Find where the given text appears and provide that cell's center as (X, Y) coordinate. 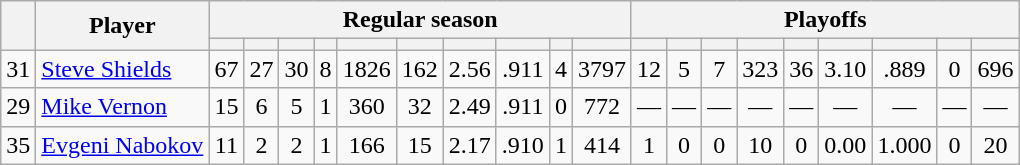
1826 (366, 69)
.910 (522, 145)
772 (602, 107)
360 (366, 107)
12 (648, 69)
29 (18, 107)
31 (18, 69)
7 (720, 69)
3.10 (846, 69)
Playoffs (825, 20)
Evgeni Nabokov (122, 145)
27 (262, 69)
11 (226, 145)
Mike Vernon (122, 107)
Player (122, 26)
2.56 (470, 69)
323 (760, 69)
35 (18, 145)
166 (366, 145)
8 (326, 69)
4 (560, 69)
2.17 (470, 145)
.889 (904, 69)
Steve Shields (122, 69)
Regular season (420, 20)
10 (760, 145)
67 (226, 69)
3797 (602, 69)
30 (296, 69)
414 (602, 145)
696 (996, 69)
162 (420, 69)
36 (802, 69)
0.00 (846, 145)
2.49 (470, 107)
6 (262, 107)
1.000 (904, 145)
20 (996, 145)
32 (420, 107)
